From the cell containing the given text, extract its center point as [x, y] coordinate. 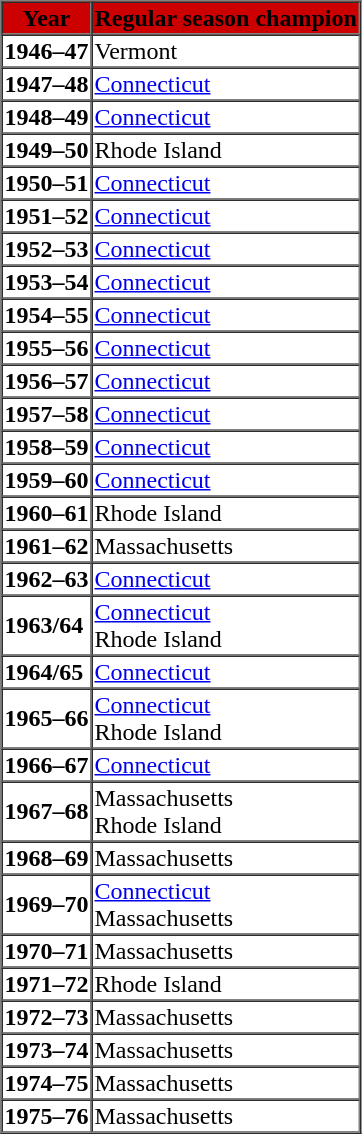
1956–57 [47, 380]
1948–49 [47, 116]
1966–67 [47, 764]
1947–48 [47, 84]
1951–52 [47, 216]
1946–47 [47, 50]
1974–75 [47, 1082]
1965–66 [47, 718]
1955–56 [47, 348]
1959–60 [47, 480]
1953–54 [47, 282]
1973–74 [47, 1050]
Vermont [226, 50]
1967–68 [47, 812]
1952–53 [47, 248]
1958–59 [47, 446]
1971–72 [47, 984]
1975–76 [47, 1116]
Regular season champion [226, 18]
1969–70 [47, 904]
1972–73 [47, 1016]
1950–51 [47, 182]
1970–71 [47, 950]
1954–55 [47, 314]
1962–63 [47, 578]
1957–58 [47, 414]
1964/65 [47, 672]
1968–69 [47, 858]
MassachusettsRhode Island [226, 812]
Year [47, 18]
1949–50 [47, 150]
1960–61 [47, 512]
1961–62 [47, 546]
ConnecticutMassachusetts [226, 904]
1963/64 [47, 626]
